Pinpoint the cell where the given text exists, returning its (x, y) midpoint coordinate. 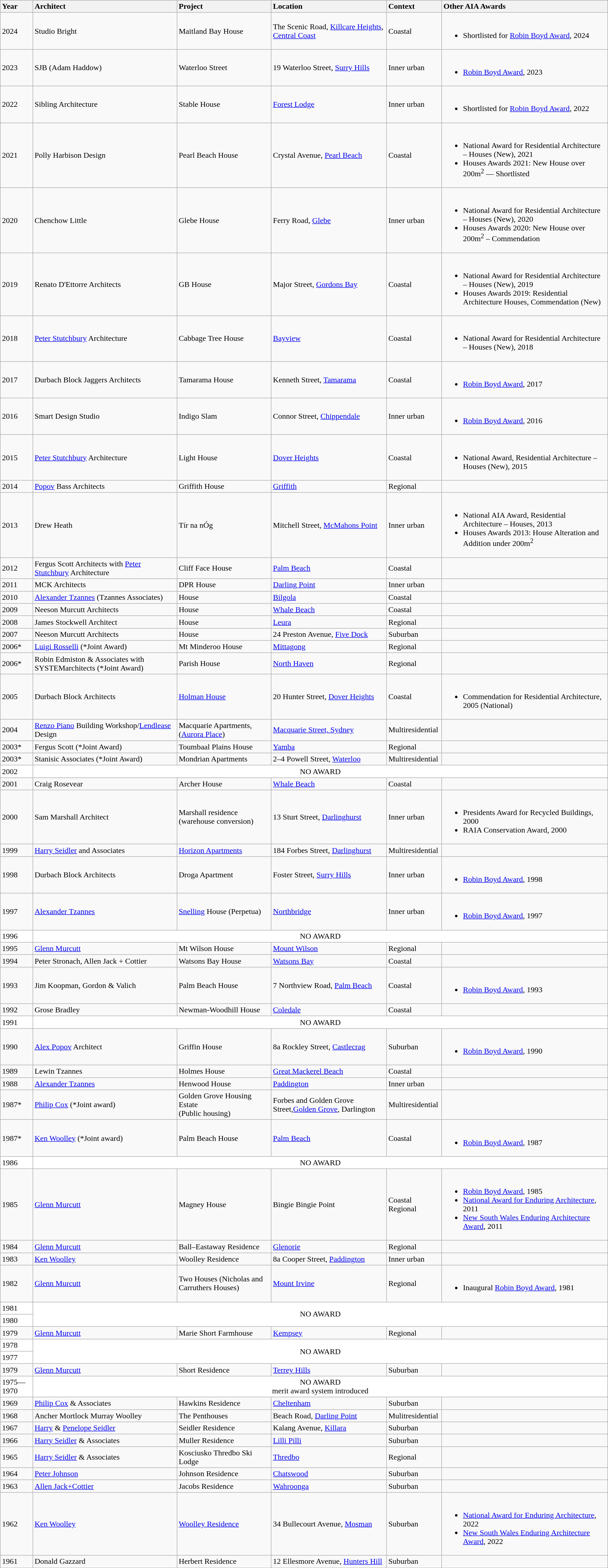
Shortlisted for Robin Boyd Award, 2022 (525, 105)
Tamarama House (224, 380)
Griffith (329, 486)
Light House (224, 457)
184 Forbes Street, Darlinghurst (329, 850)
Popov Bass Architects (105, 486)
Short Residence (224, 1370)
Henwood House (224, 1084)
Presidents Award for Recycled Buildings, 2000RAIA Conservation Award, 2000 (525, 817)
Stanisic Associates (*Joint Award) (105, 759)
Other AIA Awards (525, 6)
Coastal Regional (414, 1205)
Studio Bright (105, 31)
2001 (17, 784)
Robin Boyd Award, 1987 (525, 1138)
Bingie Bingie Point (329, 1205)
Holmes House (224, 1071)
Robin Boyd Award, 2017 (525, 380)
Connor Street, Chippendale (329, 416)
19 Waterloo Street, Surry Hills (329, 68)
1989 (17, 1071)
2021 (17, 155)
Johnson Residence (224, 1474)
2000 (17, 817)
Robin Boyd Award, 1998 (525, 875)
Golden Grove Housing Estate (Public housing) (224, 1105)
Ancher Mortlock Murray Woolley (105, 1416)
Coledale (329, 1010)
Newman-Woodhill House (224, 1010)
8a Cooper Street, Paddington (329, 1259)
Sam Marshall Architect (105, 817)
1961 (17, 1562)
1993 (17, 985)
Robin Boyd Award, 1993 (525, 985)
Allen Jack+Cottier (105, 1486)
DPR House (224, 585)
1991 (17, 1022)
MCK Architects (105, 585)
Maitland Bay House (224, 31)
2008 (17, 622)
Darling Point (329, 585)
1990 (17, 1047)
Smart Design Studio (105, 416)
Ferry Road, Glebe (329, 221)
Cliff Face House (224, 568)
Mount Irvine (329, 1283)
James Stockwell Architect (105, 622)
1998 (17, 875)
2010 (17, 597)
Marie Short Farmhouse (224, 1333)
Harry Seidler and Associates (105, 850)
Watsons Bay (329, 961)
Renzo Piano Building Workshop/Lendlease Design (105, 730)
Robin Edmiston & Associates with SYSTEMarchitects (*Joint Award) (105, 663)
1980 (17, 1320)
Jim Koopman, Gordon & Valich (105, 985)
Seidler Residence (224, 1428)
Droga Apartment (224, 875)
National Award for Enduring Architecture, 2022New South Wales Enduring Architecture Award, 2022 (525, 1524)
Robin Boyd Award, 1985National Award for Enduring Architecture, 2011New South Wales Enduring Architecture Award, 2011 (525, 1205)
Fergus Scott Architects with Peter Stutchbury Architecture (105, 568)
1968 (17, 1416)
Toumbaal Plains House (224, 747)
Terrey Hills (329, 1370)
2020 (17, 221)
Dover Heights (329, 457)
Year (17, 6)
National Award for Residential Architecture – Houses (New), 2020Houses Awards 2020: New House over 200m2 – Commendation (525, 221)
Griffin House (224, 1047)
National Award, Residential Architecture – Houses (New), 2015 (525, 457)
Forest Lodge (329, 105)
Mt Wilson House (224, 948)
Luigi Rosselli (*Joint Award) (105, 647)
1985 (17, 1205)
Bilgola (329, 597)
Commendation for Residential Architecture, 2005 (National) (525, 697)
2014 (17, 486)
Cheltenham (329, 1403)
1966 (17, 1440)
Project (224, 6)
Renato D'Ettorre Architects (105, 284)
Beach Road, Darling Point (329, 1416)
Ken Woolley (*Joint award) (105, 1138)
1988 (17, 1084)
Crystal Avenue, Pearl Beach (329, 155)
Cabbage Tree House (224, 339)
Jacobs Residence (224, 1486)
Herbert Residence (224, 1562)
Paddington (329, 1084)
National Award for Residential Architecture – Houses (New), 2018 (525, 339)
GB House (224, 284)
2019 (17, 284)
2015 (17, 457)
1997 (17, 911)
1969 (17, 1403)
Grose Bradley (105, 1010)
Marshall residence (warehouse conversion) (224, 817)
2004 (17, 730)
2009 (17, 610)
Forbes and Golden Grove Street,Golden Grove, Darlington (329, 1105)
Harry & Penelope Seidler (105, 1428)
1984 (17, 1247)
Kempsey (329, 1333)
1992 (17, 1010)
Macquarie Street, Sydney (329, 730)
2022 (17, 105)
Robin Boyd Award, 1997 (525, 911)
Robin Boyd Award, 2023 (525, 68)
Mitchell Street, McMahons Point (329, 525)
Watsons Bay House (224, 961)
2017 (17, 380)
The Scenic Road, Killcare Heights, Central Coast (329, 31)
Ball–Eastaway Residence (224, 1247)
Drew Heath (105, 525)
Bayview (329, 339)
Kalang Avenue, Killara (329, 1428)
Indigo Slam (224, 416)
Glebe House (224, 221)
8a Rockley Street, Castlecrag (329, 1047)
Wahroonga (329, 1486)
1963 (17, 1486)
Lewin Tzannes (105, 1071)
Hawkins Residence (224, 1403)
Fergus Scott (*Joint Award) (105, 747)
1967 (17, 1428)
Macquarie Apartments, (Aurora Place) (224, 730)
Donald Gazzard (105, 1562)
Craig Rosevear (105, 784)
Peter Johnson (105, 1474)
Alexander Tzannes (Tzannes Associates) (105, 597)
1962 (17, 1524)
Archer House (224, 784)
Durbach Block Jaggers Architects (105, 380)
Griffith House (224, 486)
Great Mackerel Beach (329, 1071)
NO AWARDmerit award system introduced (320, 1387)
2002 (17, 772)
Parish House (224, 663)
1965 (17, 1457)
Inaugural Robin Boyd Award, 1981 (525, 1283)
Tír na nÓg (224, 525)
North Haven (329, 663)
SJB (Adam Haddow) (105, 68)
13 Sturt Street, Darlinghurst (329, 817)
Robin Boyd Award, 1990 (525, 1047)
20 Hunter Street, Dover Heights (329, 697)
7 Northview Road, Palm Beach (329, 985)
Glenorie (329, 1247)
34 Bullecourt Avenue, Mosman (329, 1524)
2013 (17, 525)
Lilli Pilli (329, 1440)
Major Street, Gordons Bay (329, 284)
1977 (17, 1357)
1981 (17, 1308)
Northbridge (329, 911)
12 Ellesmore Avenue, Hunters Hill (329, 1562)
2005 (17, 697)
1986 (17, 1163)
1999 (17, 850)
Stable House (224, 105)
The Penthouses (224, 1416)
Horizon Apartments (224, 850)
Shortlisted for Robin Boyd Award, 2024 (525, 31)
National AIA Award, Residential Architecture – Houses, 2013Houses Awards 2013: House Alteration and Addition under 200m2 (525, 525)
Chatswood (329, 1474)
1975—1970 (17, 1387)
Thredbo (329, 1457)
1994 (17, 961)
National Award for Residential Architecture – Houses (New), 2019Houses Awards 2019: Residential Architecture Houses, Commendation (New) (525, 284)
Peter Stronach, Allen Jack + Cottier (105, 961)
Location (329, 6)
Mulitresidential (414, 1416)
Pearl Beach House (224, 155)
Mount Wilson (329, 948)
24 Preston Avenue, Five Dock (329, 634)
Waterloo Street (224, 68)
2023 (17, 68)
1983 (17, 1259)
2016 (17, 416)
1964 (17, 1474)
2012 (17, 568)
2024 (17, 31)
Mt Minderoo House (224, 647)
2–4 Powell Street, Waterloo (329, 759)
2018 (17, 339)
Leura (329, 622)
Kosciusko Thredbo Ski Lodge (224, 1457)
Yamba (329, 747)
Philip Cox (*Joint award) (105, 1105)
1978 (17, 1345)
Polly Harbison Design (105, 155)
Muller Residence (224, 1440)
Mittagong (329, 647)
Magney House (224, 1205)
Robin Boyd Award, 2016 (525, 416)
Philip Cox & Associates (105, 1403)
Kenneth Street, Tamarama (329, 380)
1982 (17, 1283)
2007 (17, 634)
Foster Street, Surry Hills (329, 875)
Snelling House (Perpetua) (224, 911)
1996 (17, 936)
Sibling Architecture (105, 105)
1995 (17, 948)
Architect (105, 6)
Mondrian Apartments (224, 759)
Alex Popov Architect (105, 1047)
Holman House (224, 697)
Context (414, 6)
2011 (17, 585)
National Award for Residential Architecture – Houses (New), 2021Houses Awards 2021: New House over 200m2 — Shortlisted (525, 155)
Chenchow Little (105, 221)
Two Houses (Nicholas and Carruthers Houses) (224, 1283)
